Determine the [x, y] coordinate at the center of the cell enclosing the given text.  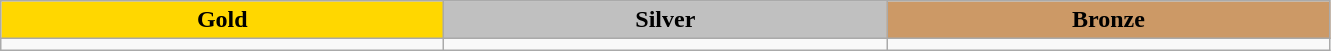
Bronze [1108, 20]
Gold [222, 20]
Silver [666, 20]
